Provide the (x, y) coordinate of the cell's center where the given text is located.  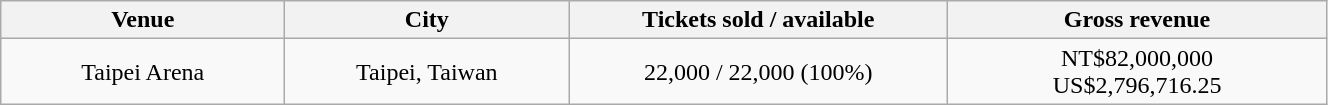
Venue (143, 20)
City (427, 20)
NT$82,000,000 US$2,796,716.25 (1138, 72)
Gross revenue (1138, 20)
Tickets sold / available (758, 20)
Taipei, Taiwan (427, 72)
Taipei Arena (143, 72)
22,000 / 22,000 (100%) (758, 72)
